Return the (X, Y) coordinate for the center point of the cell that contains the specified text.  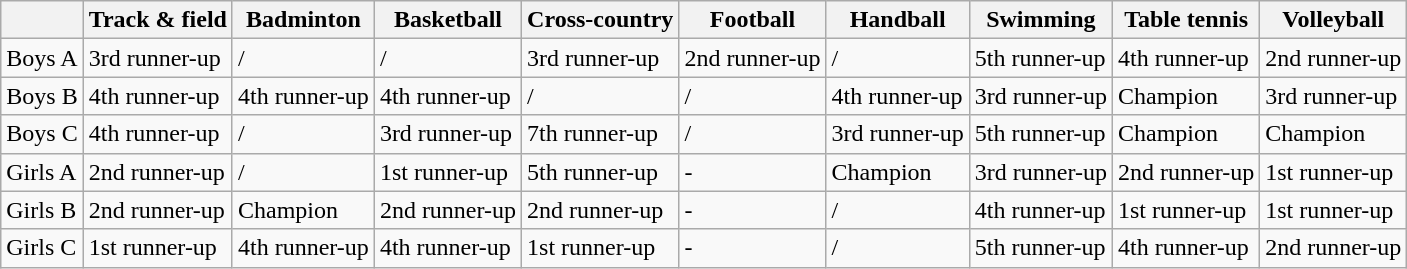
Track & field (158, 20)
Boys C (42, 134)
Table tennis (1186, 20)
Badminton (303, 20)
Boys A (42, 58)
Basketball (448, 20)
Swimming (1040, 20)
7th runner-up (600, 134)
Girls B (42, 210)
Girls C (42, 248)
Girls A (42, 172)
Boys B (42, 96)
Volleyball (1334, 20)
Football (752, 20)
Handball (898, 20)
Cross-country (600, 20)
